Locate the cell with the specified text and output its (X, Y) center coordinate. 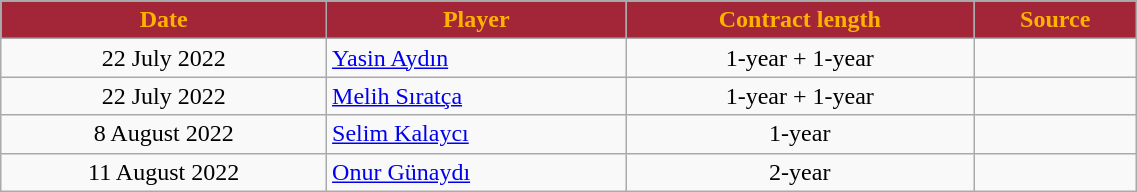
8 August 2022 (164, 134)
Selim Kalaycı (476, 134)
Onur Günaydı (476, 172)
Date (164, 20)
Melih Sıratça (476, 96)
11 August 2022 (164, 172)
Player (476, 20)
Yasin Aydın (476, 58)
Contract length (800, 20)
2-year (800, 172)
1-year (800, 134)
Source (1056, 20)
